Return the [X, Y] coordinate for the center point of the cell that contains the specified text.  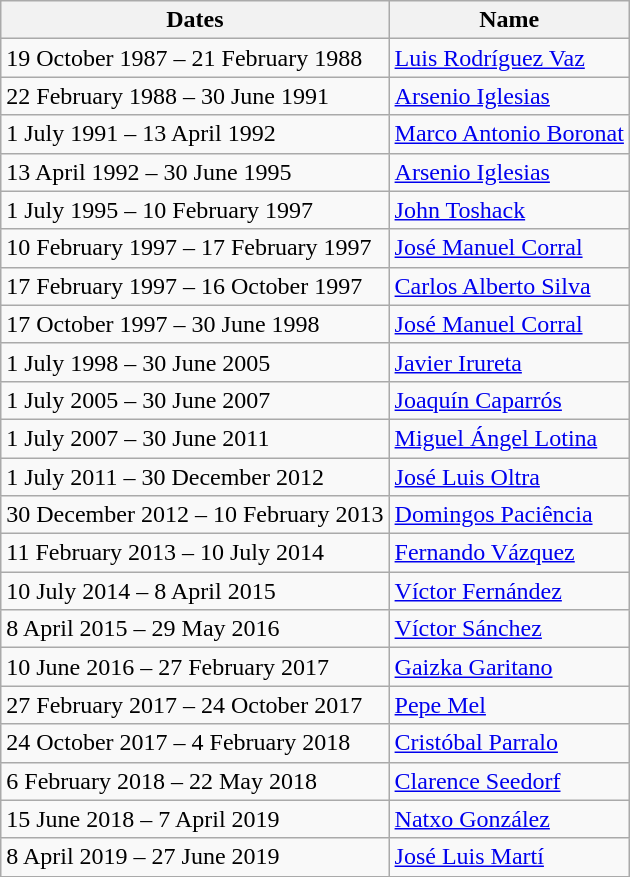
1 July 2007 – 30 June 2011 [195, 438]
Gaizka Garitano [509, 667]
27 February 2017 – 24 October 2017 [195, 705]
22 February 1988 – 30 June 1991 [195, 96]
Cristóbal Parralo [509, 743]
11 February 2013 – 10 July 2014 [195, 553]
Luis Rodríguez Vaz [509, 58]
Víctor Sánchez [509, 629]
10 February 1997 – 17 February 1997 [195, 248]
José Luis Martí [509, 857]
6 February 2018 – 22 May 2018 [195, 781]
30 December 2012 – 10 February 2013 [195, 515]
José Luis Oltra [509, 477]
Miguel Ángel Lotina [509, 438]
Pepe Mel [509, 705]
John Toshack [509, 210]
1 July 1995 – 10 February 1997 [195, 210]
24 October 2017 – 4 February 2018 [195, 743]
Javier Irureta [509, 362]
17 October 1997 – 30 June 1998 [195, 324]
Name [509, 20]
Fernando Vázquez [509, 553]
Domingos Paciência [509, 515]
15 June 2018 – 7 April 2019 [195, 819]
1 July 1998 – 30 June 2005 [195, 362]
Marco Antonio Boronat [509, 134]
1 July 1991 – 13 April 1992 [195, 134]
Natxo González [509, 819]
1 July 2011 – 30 December 2012 [195, 477]
Víctor Fernández [509, 591]
10 July 2014 – 8 April 2015 [195, 591]
10 June 2016 – 27 February 2017 [195, 667]
Carlos Alberto Silva [509, 286]
17 February 1997 – 16 October 1997 [195, 286]
8 April 2019 – 27 June 2019 [195, 857]
1 July 2005 – 30 June 2007 [195, 400]
8 April 2015 – 29 May 2016 [195, 629]
Joaquín Caparrós [509, 400]
Clarence Seedorf [509, 781]
13 April 1992 – 30 June 1995 [195, 172]
Dates [195, 20]
19 October 1987 – 21 February 1988 [195, 58]
